Detect which cell encompasses the target text, then output its (x, y) center coordinate. 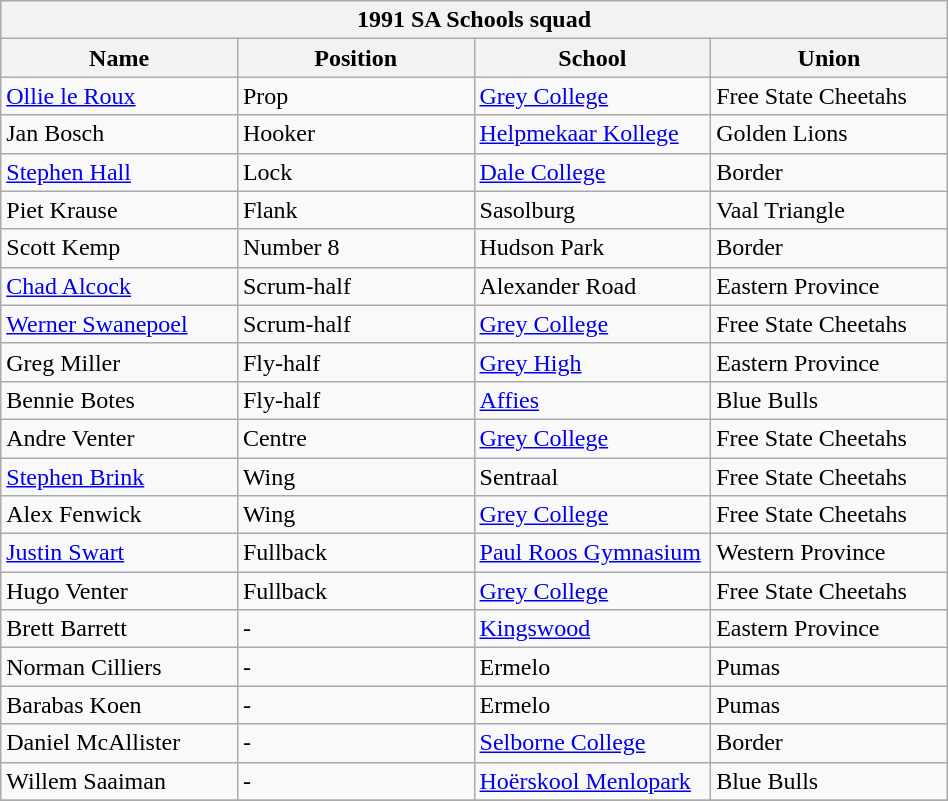
Stephen Hall (120, 172)
Kingswood (592, 629)
Golden Lions (830, 134)
Hudson Park (592, 248)
Greg Miller (120, 362)
Barabas Koen (120, 705)
Paul Roos Gymnasium (592, 553)
Chad Alcock (120, 286)
Alexander Road (592, 286)
Sasolburg (592, 210)
Flank (356, 210)
Brett Barrett (120, 629)
Number 8 (356, 248)
Grey High (592, 362)
Ollie le Roux (120, 96)
Lock (356, 172)
Piet Krause (120, 210)
Hugo Venter (120, 591)
School (592, 58)
Jan Bosch (120, 134)
Centre (356, 438)
Scott Kemp (120, 248)
Sentraal (592, 477)
Selborne College (592, 743)
Daniel McAllister (120, 743)
Hooker (356, 134)
Helpmekaar Kollege (592, 134)
Justin Swart (120, 553)
Union (830, 58)
Affies (592, 400)
Hoërskool Menlopark (592, 781)
Western Province (830, 553)
Alex Fenwick (120, 515)
Andre Venter (120, 438)
Willem Saaiman (120, 781)
Prop (356, 96)
Norman Cilliers (120, 667)
Name (120, 58)
Position (356, 58)
Dale College (592, 172)
Bennie Botes (120, 400)
1991 SA Schools squad (474, 20)
Werner Swanepoel (120, 324)
Stephen Brink (120, 477)
Vaal Triangle (830, 210)
